For the text-containing cell, return its midpoint in [x, y] coordinate format. 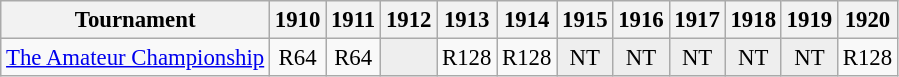
1913 [467, 20]
1920 [867, 20]
1912 [409, 20]
1918 [753, 20]
1919 [809, 20]
1911 [354, 20]
1915 [585, 20]
The Amateur Championship [136, 58]
1914 [527, 20]
1910 [298, 20]
Tournament [136, 20]
1916 [641, 20]
1917 [697, 20]
